Return the (X, Y) coordinate for the center point of the cell that contains the specified text.  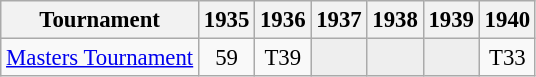
T39 (283, 58)
Tournament (100, 20)
59 (227, 58)
Masters Tournament (100, 58)
1935 (227, 20)
T33 (507, 58)
1939 (451, 20)
1936 (283, 20)
1938 (395, 20)
1940 (507, 20)
1937 (339, 20)
